Capture the cell that displays the provided text and extract its (x, y) central coordinate. 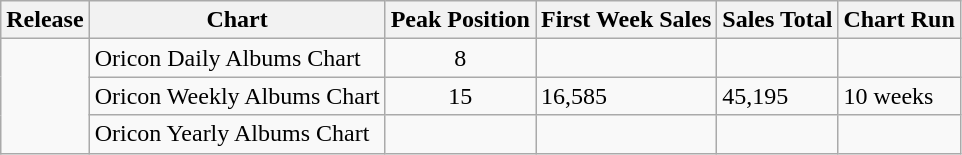
15 (460, 96)
45,195 (778, 96)
Chart Run (899, 20)
Oricon Yearly Albums Chart (237, 134)
16,585 (626, 96)
Chart (237, 20)
Oricon Daily Albums Chart (237, 58)
First Week Sales (626, 20)
8 (460, 58)
Sales Total (778, 20)
Release (45, 20)
10 weeks (899, 96)
Oricon Weekly Albums Chart (237, 96)
Peak Position (460, 20)
